Extract the (X, Y) coordinate from the center of the cell holding the provided text.  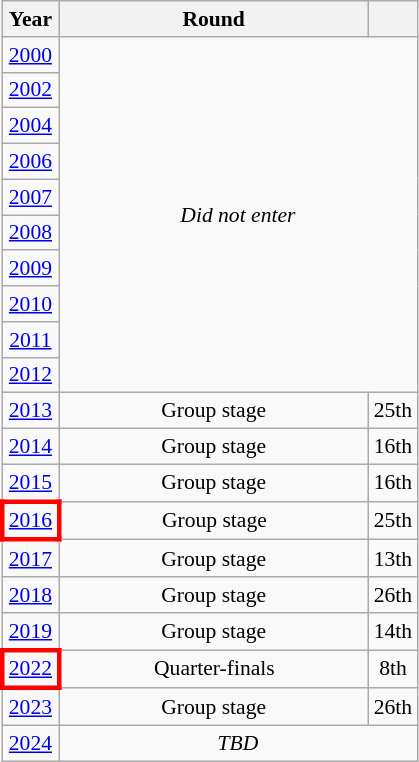
2013 (30, 411)
2011 (30, 340)
2017 (30, 558)
13th (394, 558)
Did not enter (238, 215)
2007 (30, 197)
2024 (30, 744)
2008 (30, 233)
2002 (30, 90)
2010 (30, 304)
2023 (30, 708)
2018 (30, 595)
2012 (30, 375)
2014 (30, 447)
Year (30, 19)
2015 (30, 482)
2009 (30, 269)
2016 (30, 520)
2006 (30, 162)
Round (214, 19)
2019 (30, 632)
2004 (30, 126)
14th (394, 632)
2000 (30, 55)
Quarter-finals (214, 670)
8th (394, 670)
2022 (30, 670)
TBD (238, 744)
